Identify which cell holds the provided text, then report its (X, Y) central coordinate. 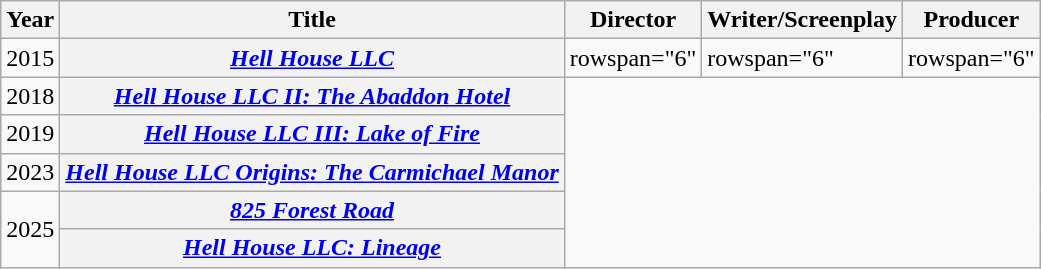
Director (633, 20)
2025 (30, 229)
2015 (30, 58)
Writer/Screenplay (802, 20)
2019 (30, 134)
Hell House LLC Origins: The Carmichael Manor (312, 172)
Hell House LLC (312, 58)
Hell House LLC II: The Abaddon Hotel (312, 96)
Hell House LLC: Lineage (312, 248)
2023 (30, 172)
2018 (30, 96)
825 Forest Road (312, 210)
Producer (972, 20)
Hell House LLC III: Lake of Fire (312, 134)
Title (312, 20)
Year (30, 20)
